Determine the (x, y) coordinate at the center of the cell enclosing the given text.  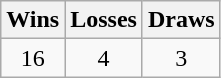
Losses (104, 20)
Wins (33, 20)
3 (181, 58)
4 (104, 58)
Draws (181, 20)
16 (33, 58)
